Find where the given text appears and provide that cell's center as [X, Y] coordinate. 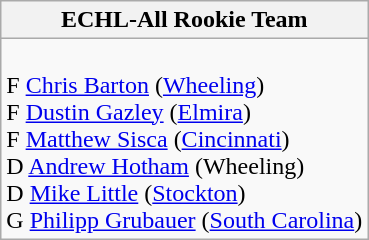
ECHL-All Rookie Team [184, 20]
